For the text-containing cell, return its midpoint in [x, y] coordinate format. 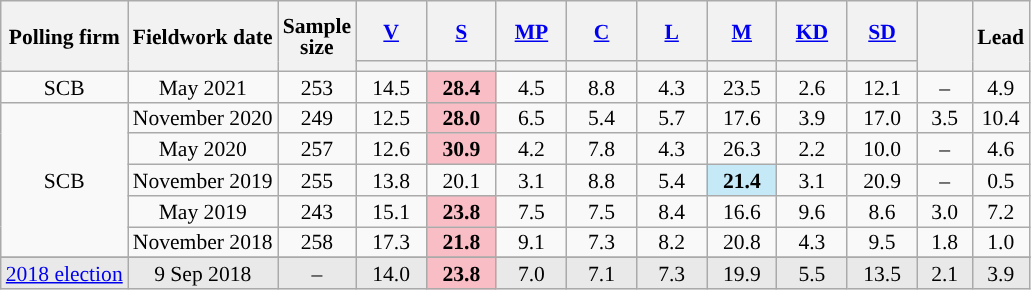
8.4 [672, 212]
1.0 [1000, 242]
9.1 [531, 242]
13.5 [882, 274]
C [601, 31]
4.9 [1000, 86]
M [742, 31]
KD [812, 31]
20.9 [882, 180]
November 2019 [203, 180]
3.0 [944, 212]
6.5 [531, 118]
9.5 [882, 242]
12.1 [882, 86]
243 [317, 212]
May 2019 [203, 212]
17.6 [742, 118]
12.5 [391, 118]
26.3 [742, 150]
2.6 [812, 86]
10.4 [1000, 118]
V [391, 31]
9.6 [812, 212]
249 [317, 118]
257 [317, 150]
Samplesize [317, 36]
7.8 [601, 150]
L [672, 31]
16.6 [742, 212]
17.3 [391, 242]
253 [317, 86]
3.5 [944, 118]
2.2 [812, 150]
Fieldwork date [203, 36]
7.0 [531, 274]
9 Sep 2018 [203, 274]
28.4 [461, 86]
14.5 [391, 86]
255 [317, 180]
May 2020 [203, 150]
15.1 [391, 212]
2018 election [64, 274]
17.0 [882, 118]
14.0 [391, 274]
SD [882, 31]
5.7 [672, 118]
28.0 [461, 118]
MP [531, 31]
Polling firm [64, 36]
5.5 [812, 274]
November 2018 [203, 242]
4.6 [1000, 150]
Lead [1000, 36]
7.1 [601, 274]
November 2020 [203, 118]
1.8 [944, 242]
20.1 [461, 180]
7.2 [1000, 212]
8.6 [882, 212]
2.1 [944, 274]
4.2 [531, 150]
0.5 [1000, 180]
21.4 [742, 180]
4.5 [531, 86]
May 2021 [203, 86]
S [461, 31]
10.0 [882, 150]
30.9 [461, 150]
12.6 [391, 150]
20.8 [742, 242]
8.2 [672, 242]
21.8 [461, 242]
23.5 [742, 86]
13.8 [391, 180]
258 [317, 242]
19.9 [742, 274]
